From the cell containing the given text, extract its center point as (x, y) coordinate. 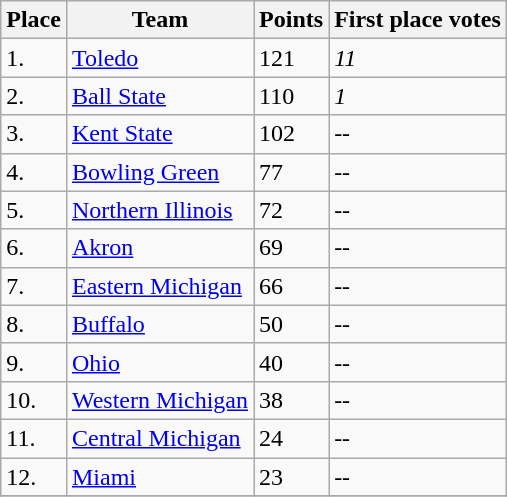
Miami (160, 477)
11. (34, 438)
12. (34, 477)
Toledo (160, 58)
Buffalo (160, 324)
2. (34, 96)
10. (34, 400)
23 (292, 477)
9. (34, 362)
77 (292, 172)
First place votes (418, 20)
Team (160, 20)
72 (292, 210)
Bowling Green (160, 172)
Northern Illinois (160, 210)
4. (34, 172)
69 (292, 248)
Kent State (160, 134)
Central Michigan (160, 438)
40 (292, 362)
110 (292, 96)
Akron (160, 248)
121 (292, 58)
8. (34, 324)
7. (34, 286)
Points (292, 20)
6. (34, 248)
38 (292, 400)
Eastern Michigan (160, 286)
11 (418, 58)
Place (34, 20)
50 (292, 324)
5. (34, 210)
3. (34, 134)
Ohio (160, 362)
102 (292, 134)
1. (34, 58)
24 (292, 438)
1 (418, 96)
66 (292, 286)
Ball State (160, 96)
Western Michigan (160, 400)
